For the text-containing cell, return its midpoint in (x, y) coordinate format. 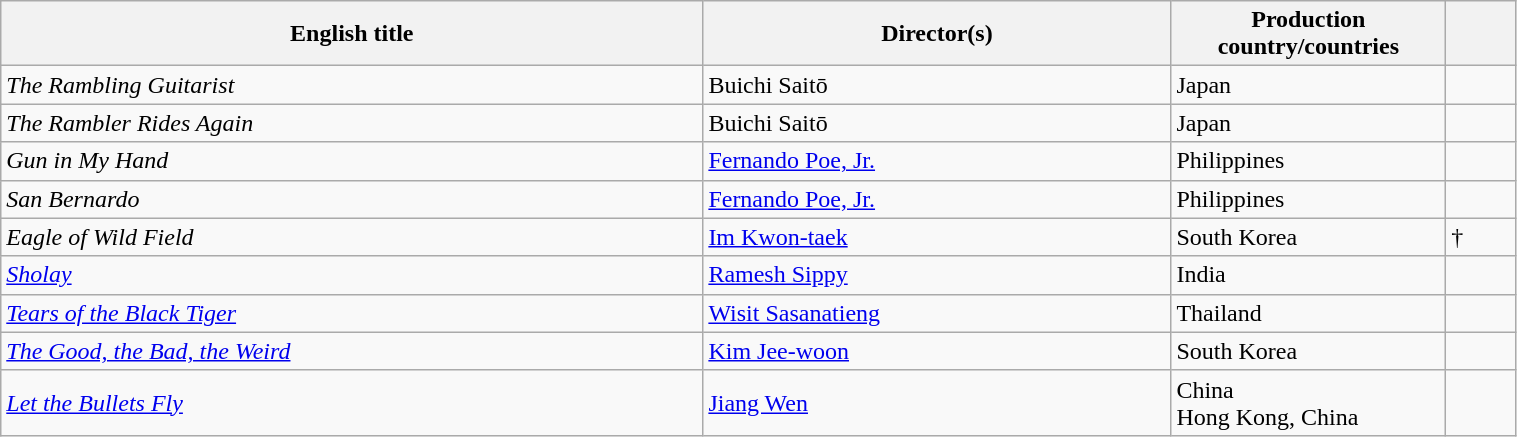
Wisit Sasanatieng (937, 313)
Jiang Wen (937, 402)
English title (352, 34)
ChinaHong Kong, China (1308, 402)
Thailand (1308, 313)
Eagle of Wild Field (352, 237)
Ramesh Sippy (937, 275)
Gun in My Hand (352, 161)
Tears of the Black Tiger (352, 313)
Sholay (352, 275)
The Rambling Guitarist (352, 85)
The Rambler Rides Again (352, 123)
Director(s) (937, 34)
Let the Bullets Fly (352, 402)
The Good, the Bad, the Weird (352, 351)
Kim Jee-woon (937, 351)
India (1308, 275)
Im Kwon-taek (937, 237)
† (1481, 237)
Production country/countries (1308, 34)
San Bernardo (352, 199)
